Provide the (x, y) coordinate of the cell's center where the given text is located.  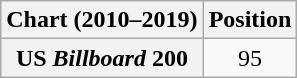
US Billboard 200 (102, 58)
Position (250, 20)
95 (250, 58)
Chart (2010–2019) (102, 20)
